For the text-containing cell, return its midpoint in [X, Y] coordinate format. 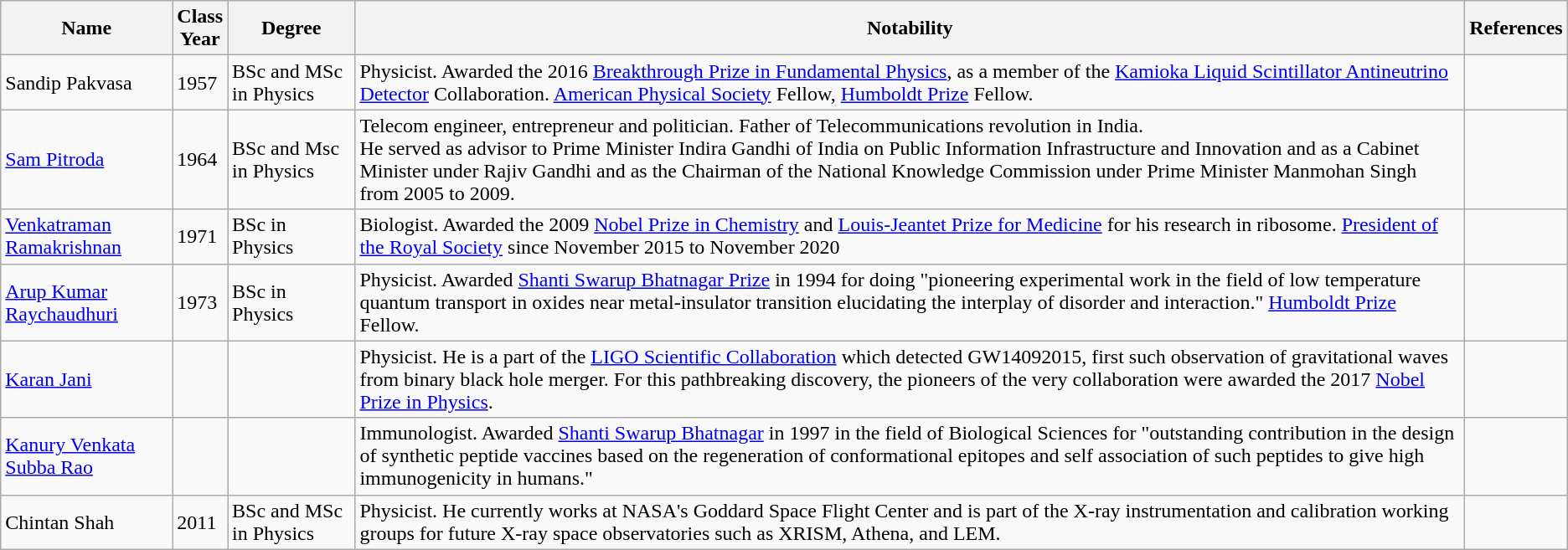
1973 [200, 302]
Sam Pitroda [87, 159]
Notability [910, 28]
Venkatraman Ramakrishnan [87, 236]
1971 [200, 236]
Degree [291, 28]
Arup Kumar Raychaudhuri [87, 302]
Name [87, 28]
1964 [200, 159]
References [1516, 28]
1957 [200, 82]
Kanury Venkata Subba Rao [87, 456]
Sandip Pakvasa [87, 82]
Karan Jani [87, 379]
2011 [200, 522]
Chintan Shah [87, 522]
ClassYear [200, 28]
BSc and Msc in Physics [291, 159]
